Search for the cell housing the specified text and yield its [X, Y] center coordinate. 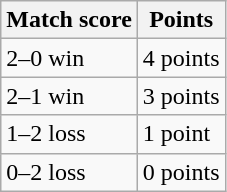
1–2 loss [70, 134]
0 points [181, 172]
4 points [181, 58]
Match score [70, 20]
2–0 win [70, 58]
2–1 win [70, 96]
Points [181, 20]
0–2 loss [70, 172]
3 points [181, 96]
1 point [181, 134]
